Search for the cell housing the specified text and yield its (X, Y) center coordinate. 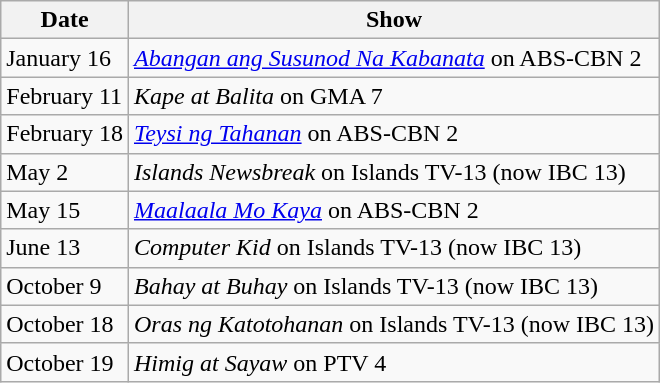
Kape at Balita on GMA 7 (394, 96)
Oras ng Katotohanan on Islands TV-13 (now IBC 13) (394, 324)
Himig at Sayaw on PTV 4 (394, 362)
Abangan ang Susunod Na Kabanata on ABS-CBN 2 (394, 58)
May 2 (65, 172)
October 9 (65, 286)
February 11 (65, 96)
Teysi ng Tahanan on ABS-CBN 2 (394, 134)
Computer Kid on Islands TV-13 (now IBC 13) (394, 248)
Bahay at Buhay on Islands TV-13 (now IBC 13) (394, 286)
Date (65, 20)
May 15 (65, 210)
February 18 (65, 134)
October 19 (65, 362)
Maalaala Mo Kaya on ABS-CBN 2 (394, 210)
Show (394, 20)
Islands Newsbreak on Islands TV-13 (now IBC 13) (394, 172)
January 16 (65, 58)
June 13 (65, 248)
October 18 (65, 324)
